Extract the (X, Y) coordinate from the center of the cell holding the provided text.  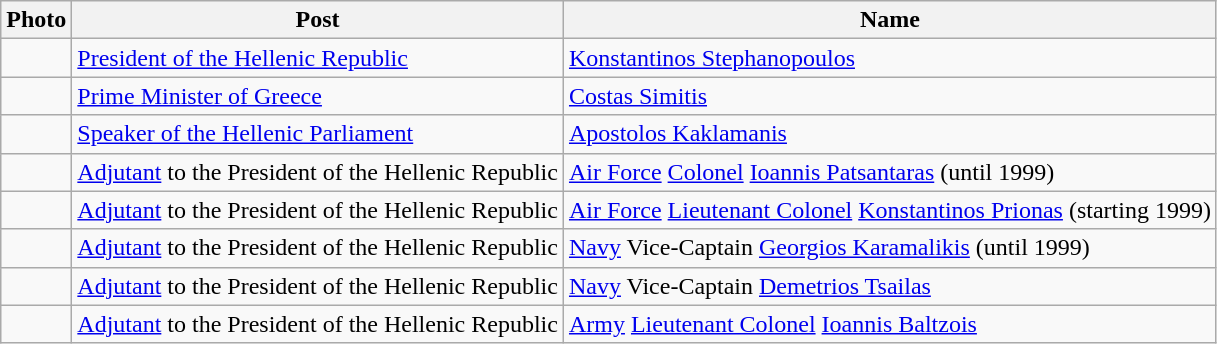
Post (318, 20)
Navy Vice-Captain Demetrios Tsailas (890, 286)
Photo (36, 20)
Apostolos Kaklamanis (890, 134)
Speaker of the Hellenic Parliament (318, 134)
Costas Simitis (890, 96)
Name (890, 20)
Air Force Lieutenant Colonel Konstantinos Prionas (starting 1999) (890, 210)
Army Lieutenant Colonel Ioannis Baltzois (890, 324)
Navy Vice-Captain Georgios Karamalikis (until 1999) (890, 248)
President of the Hellenic Republic (318, 58)
Konstantinos Stephanopoulos (890, 58)
Air Force Colonel Ioannis Patsantaras (until 1999) (890, 172)
Prime Minister of Greece (318, 96)
